Capture the cell that displays the provided text and extract its [x, y] central coordinate. 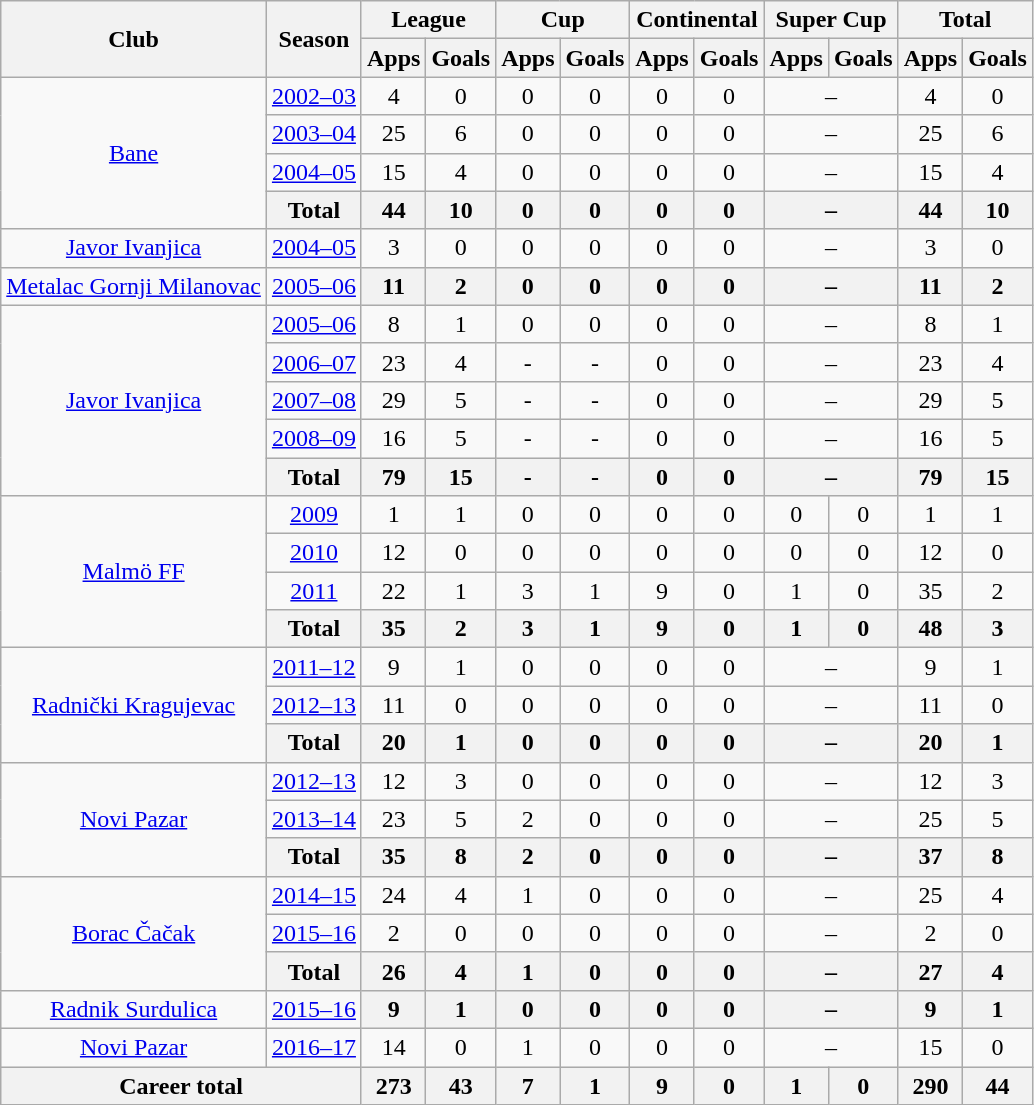
Continental [697, 20]
Cup [563, 20]
2009 [314, 515]
273 [393, 1085]
290 [930, 1085]
27 [930, 971]
2014–15 [314, 895]
Season [314, 39]
Borac Čačak [134, 933]
Career total [182, 1085]
48 [930, 629]
7 [528, 1085]
2011–12 [314, 667]
Malmö FF [134, 572]
Bane [134, 153]
Radnički Kragujevac [134, 705]
2016–17 [314, 1047]
League [428, 20]
2011 [314, 591]
22 [393, 591]
2008–09 [314, 438]
26 [393, 971]
Super Cup [831, 20]
2010 [314, 553]
Radnik Surdulica [134, 1009]
14 [393, 1047]
2002–03 [314, 96]
24 [393, 895]
2006–07 [314, 362]
2003–04 [314, 134]
Metalac Gornji Milanovac [134, 286]
37 [930, 857]
43 [461, 1085]
Club [134, 39]
2013–14 [314, 819]
2007–08 [314, 400]
